Capture the cell that displays the provided text and extract its [x, y] central coordinate. 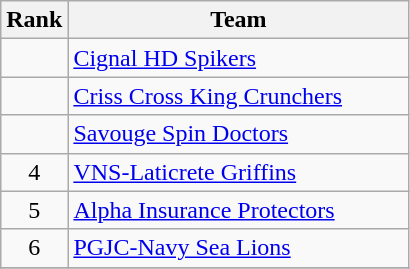
5 [34, 210]
Rank [34, 20]
6 [34, 248]
Savouge Spin Doctors [238, 134]
Cignal HD Spikers [238, 58]
Alpha Insurance Protectors [238, 210]
PGJC-Navy Sea Lions [238, 248]
VNS-Laticrete Griffins [238, 172]
Team [238, 20]
4 [34, 172]
Criss Cross King Crunchers [238, 96]
